Capture the cell that displays the provided text and extract its [x, y] central coordinate. 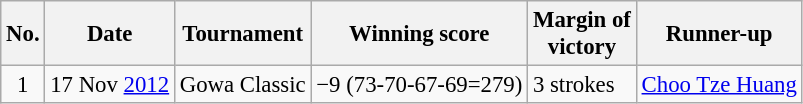
Runner-up [719, 34]
17 Nov 2012 [110, 85]
Date [110, 34]
1 [23, 85]
No. [23, 34]
−9 (73-70-67-69=279) [420, 85]
Margin ofvictory [582, 34]
Choo Tze Huang [719, 85]
Tournament [242, 34]
Winning score [420, 34]
3 strokes [582, 85]
Gowa Classic [242, 85]
